Return the (X, Y) coordinate for the center point of the cell that contains the specified text.  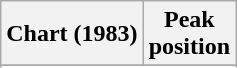
Peakposition (189, 34)
Chart (1983) (72, 34)
